Return the (X, Y) coordinate for the center point of the cell that contains the specified text.  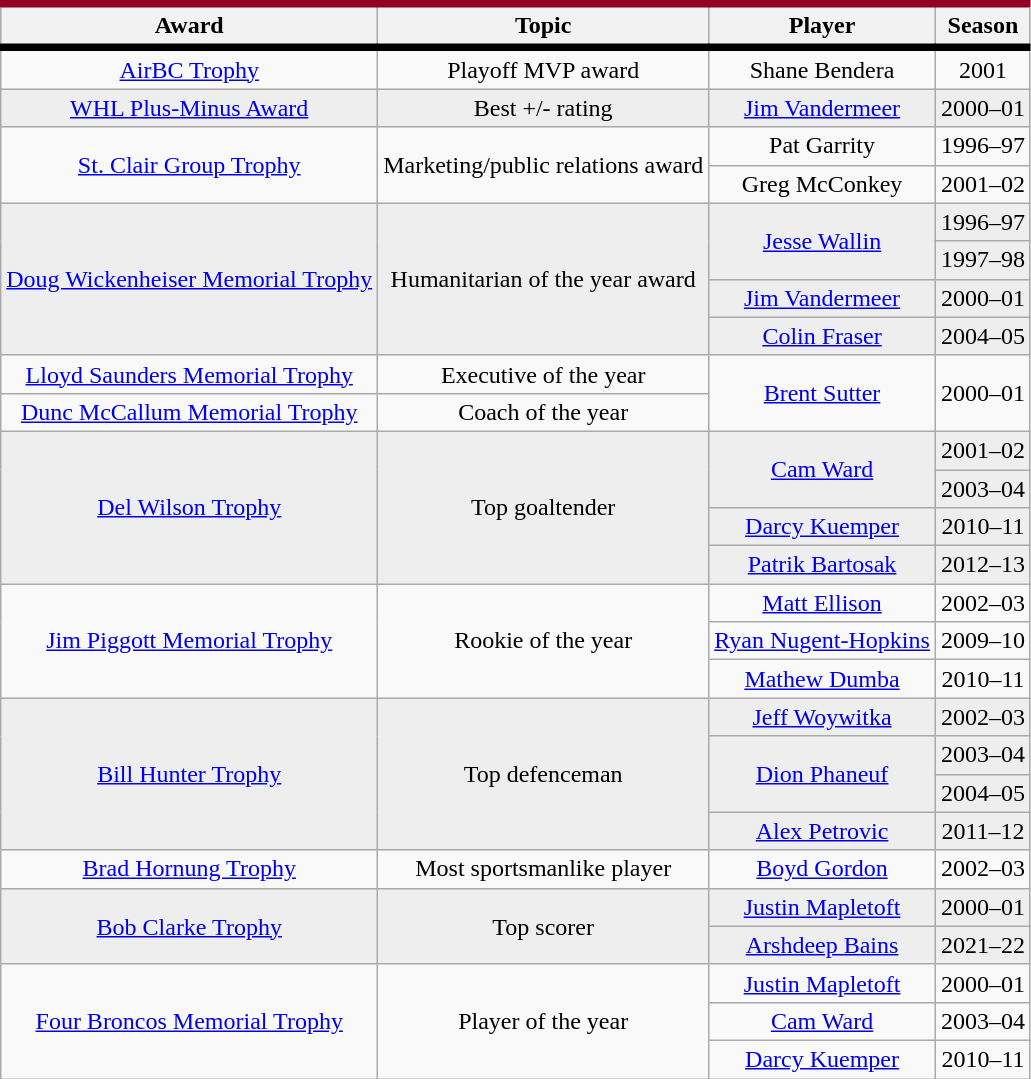
Colin Fraser (822, 336)
Jesse Wallin (822, 241)
Award (190, 26)
Ryan Nugent-Hopkins (822, 641)
Jim Piggott Memorial Trophy (190, 641)
Coach of the year (544, 412)
2021–22 (982, 945)
Most sportsmanlike player (544, 869)
Four Broncos Memorial Trophy (190, 1021)
1997–98 (982, 260)
2011–12 (982, 831)
Season (982, 26)
Patrik Bartosak (822, 565)
Pat Garrity (822, 146)
Del Wilson Trophy (190, 507)
AirBC Trophy (190, 68)
Jeff Woywitka (822, 717)
Marketing/public relations award (544, 165)
Brent Sutter (822, 393)
Lloyd Saunders Memorial Trophy (190, 374)
Mathew Dumba (822, 679)
Topic (544, 26)
Humanitarian of the year award (544, 279)
Dion Phaneuf (822, 774)
2001 (982, 68)
Doug Wickenheiser Memorial Trophy (190, 279)
Top goaltender (544, 507)
Bill Hunter Trophy (190, 774)
Rookie of the year (544, 641)
Top scorer (544, 926)
Bob Clarke Trophy (190, 926)
Greg McConkey (822, 184)
St. Clair Group Trophy (190, 165)
Boyd Gordon (822, 869)
Top defenceman (544, 774)
WHL Plus-Minus Award (190, 108)
Brad Hornung Trophy (190, 869)
Executive of the year (544, 374)
Shane Bendera (822, 68)
Alex Petrovic (822, 831)
Matt Ellison (822, 603)
Best +/- rating (544, 108)
2009–10 (982, 641)
Player (822, 26)
Arshdeep Bains (822, 945)
2012–13 (982, 565)
Playoff MVP award (544, 68)
Dunc McCallum Memorial Trophy (190, 412)
Player of the year (544, 1021)
